Scan for the cell matching the given text and deliver its [X, Y] coordinate at center. 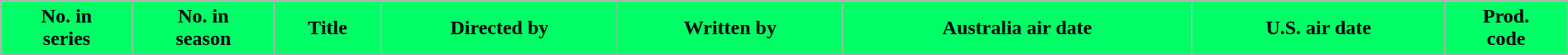
No. inseason [203, 28]
Written by [730, 28]
No. inseries [67, 28]
Title [327, 28]
Directed by [500, 28]
Australia air date [1017, 28]
Prod.code [1506, 28]
U.S. air date [1318, 28]
